Return [x, y] of the center of cell containing provided text 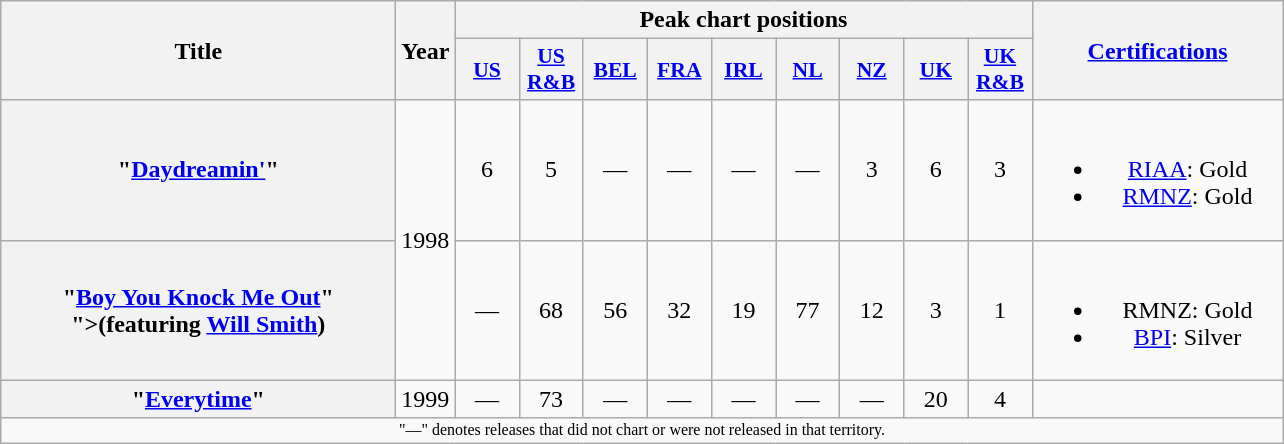
32 [679, 310]
IRL [743, 70]
USR&B [551, 70]
Year [426, 50]
68 [551, 310]
"Daydreamin'" [198, 170]
Peak chart positions [744, 20]
NL [808, 70]
"Everytime" [198, 399]
73 [551, 399]
5 [551, 170]
4 [1000, 399]
"Boy You Knock Me Out"">(featuring Will Smith) [198, 310]
RMNZ: GoldBPI: Silver [1158, 310]
RIAA: GoldRMNZ: Gold [1158, 170]
56 [615, 310]
Title [198, 50]
1998 [426, 240]
1 [1000, 310]
20 [936, 399]
19 [743, 310]
UKR&B [1000, 70]
"—" denotes releases that did not chart or were not released in that territory. [642, 430]
12 [872, 310]
US [487, 70]
Certifications [1158, 50]
BEL [615, 70]
1999 [426, 399]
FRA [679, 70]
77 [808, 310]
NZ [872, 70]
UK [936, 70]
